Pinpoint the cell where the given text exists, returning its (x, y) midpoint coordinate. 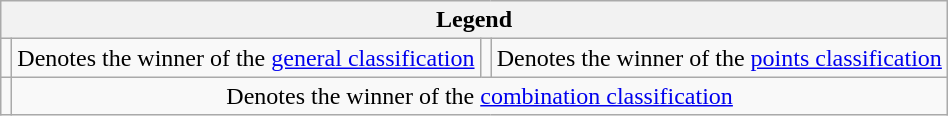
Denotes the winner of the points classification (719, 58)
Denotes the winner of the combination classification (480, 96)
Denotes the winner of the general classification (246, 58)
Legend (474, 20)
